Determine the (X, Y) coordinate at the center of the cell enclosing the given text.  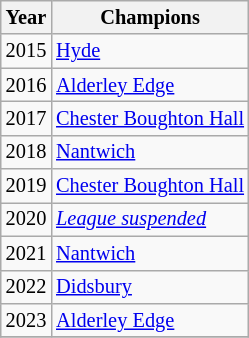
2019 (26, 186)
2015 (26, 51)
Hyde (150, 51)
2018 (26, 152)
League suspended (150, 219)
2021 (26, 253)
2017 (26, 118)
Year (26, 17)
2022 (26, 287)
Champions (150, 17)
2016 (26, 85)
2023 (26, 320)
2020 (26, 219)
Didsbury (150, 287)
